Return (x, y) of the center of cell containing provided text 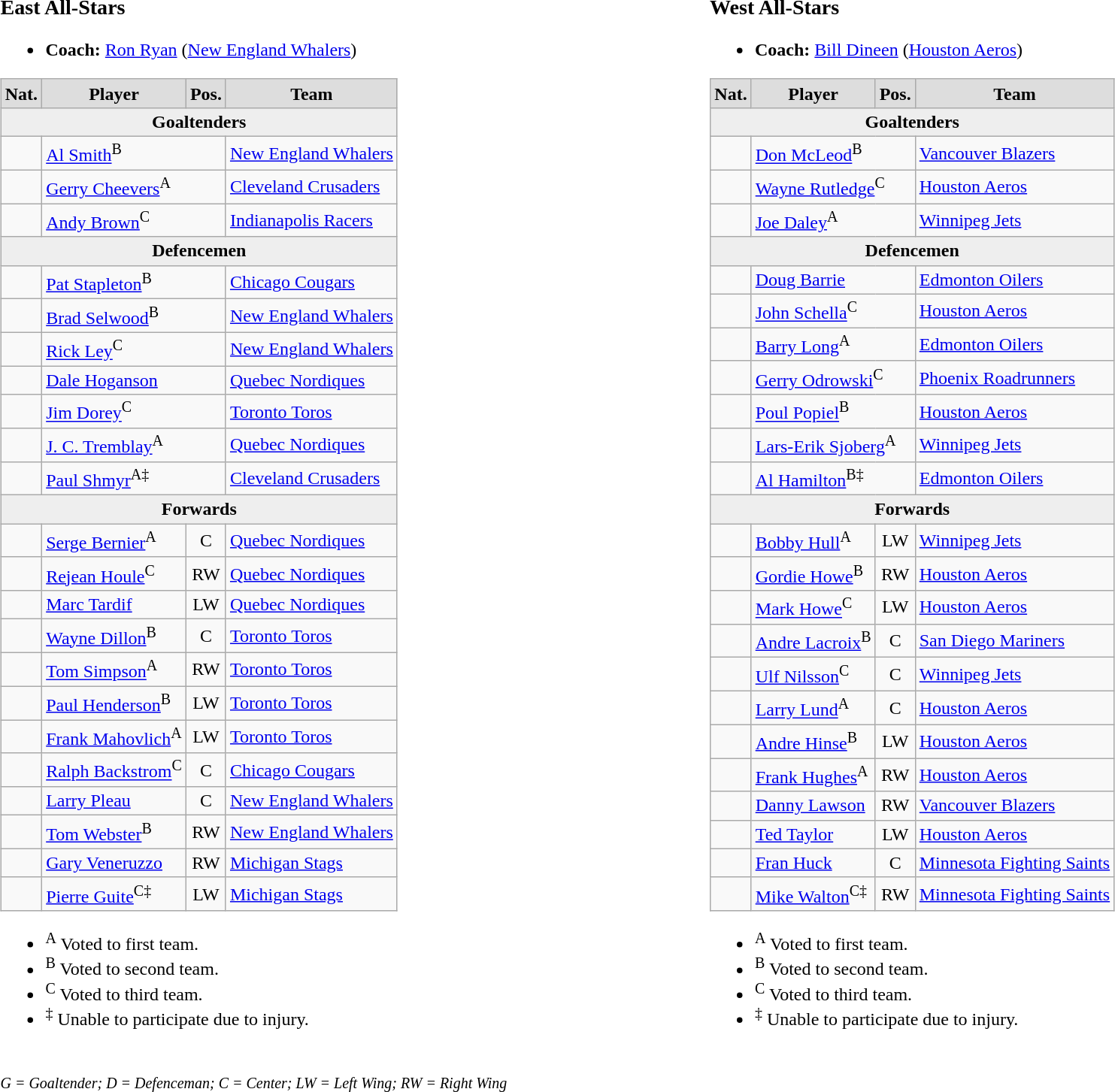
San Diego Mariners (1014, 640)
Larry Pleau (114, 801)
Pat StapletonB (134, 283)
Marc Tardif (114, 605)
Ted Taylor (814, 834)
J. C. TremblayA (134, 445)
Gerry OdrowskiC (833, 377)
Danny Lawson (814, 806)
Mark HoweC (814, 607)
Tom SimpsonA (114, 669)
Paul HendersonB (114, 703)
Paul ShmyrA‡ (134, 478)
Andre LacroixB (814, 640)
Andy BrownC (134, 221)
Doug Barrie (833, 280)
Tom WebsterB (114, 833)
Al SmithB (134, 153)
Joe DaleyA (833, 221)
Gary Veneruzzo (114, 863)
Frank MahovlichA (114, 737)
John SchellaC (833, 311)
Barry LongA (833, 344)
Fran Huck (814, 863)
Gerry CheeversA (134, 186)
Rejean HouleC (114, 574)
Al HamiltonB‡ (833, 478)
Rick LeyC (134, 349)
Phoenix Roadrunners (1014, 377)
Ulf NilssonC (814, 675)
Don McLeodB (833, 153)
Wayne RutledgeC (833, 186)
Poul PopielB (833, 412)
Bobby HullA (814, 541)
Andre HinseB (814, 741)
Frank HughesA (814, 776)
Brad SelwoodB (134, 316)
Pierre GuiteC‡ (114, 894)
Ralph BackstromC (114, 770)
Jim DoreyC (134, 412)
Lars-Erik SjobergA (833, 445)
Mike WaltonC‡ (814, 894)
Gordie HoweB (814, 574)
Wayne DillonB (114, 636)
Dale Hoganson (134, 380)
Larry LundA (814, 708)
Serge BernierA (114, 541)
Indianapolis Racers (311, 221)
